Return (x, y) of the center of cell containing provided text 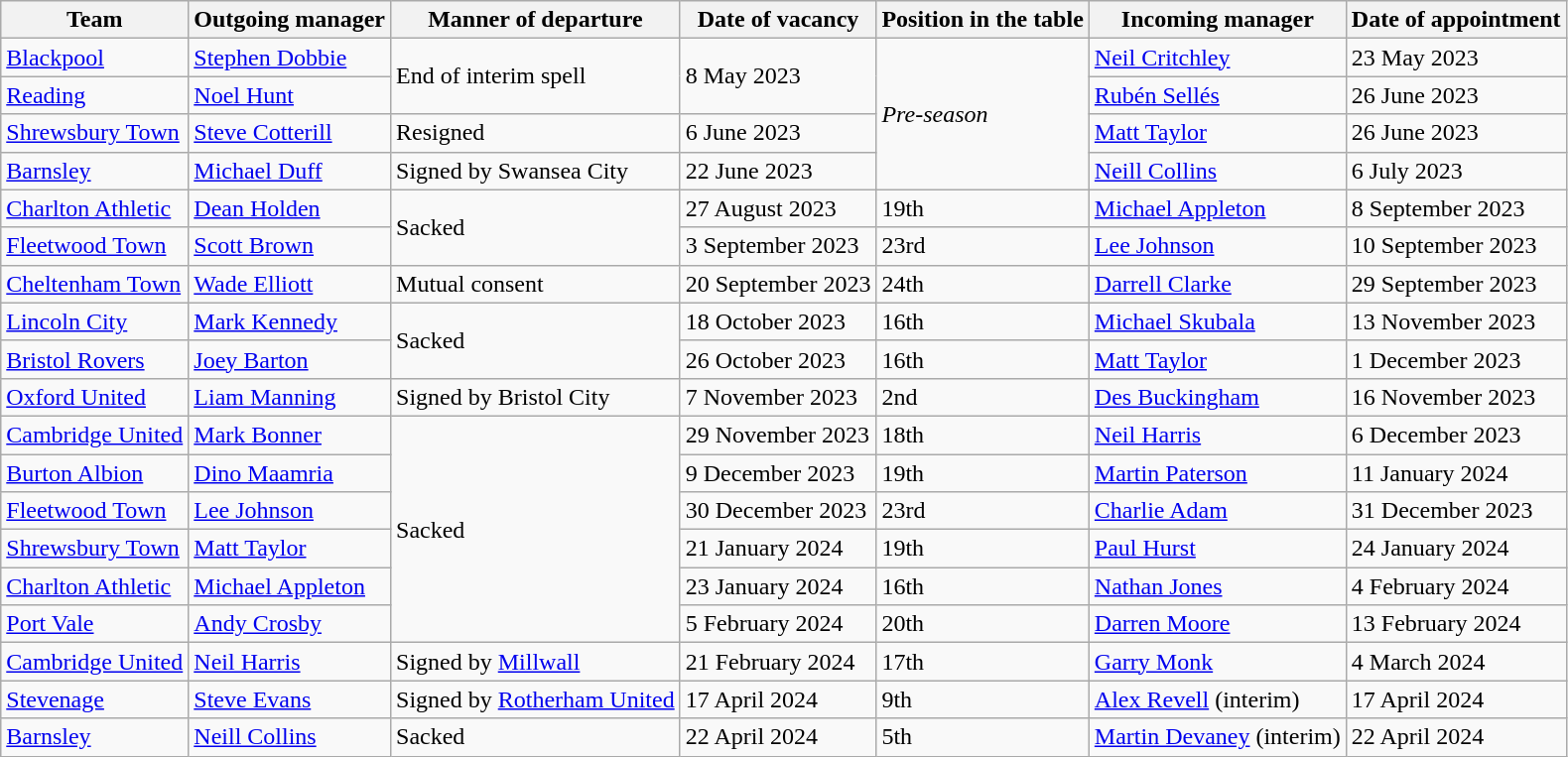
Michael Duff (290, 171)
Outgoing manager (290, 20)
31 December 2023 (1456, 511)
Signed by Swansea City (536, 171)
30 December 2023 (778, 511)
Alex Revell (interim) (1217, 699)
2nd (982, 397)
Steve Cotterill (290, 133)
Stevenage (95, 699)
4 February 2024 (1456, 586)
Garry Monk (1217, 662)
Incoming manager (1217, 20)
Pre-season (982, 114)
Date of appointment (1456, 20)
Resigned (536, 133)
22 June 2023 (778, 171)
Oxford United (95, 397)
6 June 2023 (778, 133)
6 December 2023 (1456, 435)
24 January 2024 (1456, 549)
Mutual consent (536, 284)
13 November 2023 (1456, 321)
Signed by Millwall (536, 662)
Stephen Dobbie (290, 58)
29 September 2023 (1456, 284)
21 January 2024 (778, 549)
23 January 2024 (778, 586)
Darrell Clarke (1217, 284)
Nathan Jones (1217, 586)
Dino Maamria (290, 473)
11 January 2024 (1456, 473)
Des Buckingham (1217, 397)
Mark Bonner (290, 435)
Michael Skubala (1217, 321)
Reading (95, 95)
Bristol Rovers (95, 359)
Wade Elliott (290, 284)
Signed by Rotherham United (536, 699)
Steve Evans (290, 699)
20th (982, 624)
5th (982, 737)
13 February 2024 (1456, 624)
Signed by Bristol City (536, 397)
Team (95, 20)
Martin Paterson (1217, 473)
9th (982, 699)
Cheltenham Town (95, 284)
10 September 2023 (1456, 246)
29 November 2023 (778, 435)
Mark Kennedy (290, 321)
Liam Manning (290, 397)
Blackpool (95, 58)
8 September 2023 (1456, 208)
Paul Hurst (1217, 549)
3 September 2023 (778, 246)
24th (982, 284)
Manner of departure (536, 20)
4 March 2024 (1456, 662)
18 October 2023 (778, 321)
Martin Devaney (interim) (1217, 737)
8 May 2023 (778, 76)
Port Vale (95, 624)
Noel Hunt (290, 95)
5 February 2024 (778, 624)
17th (982, 662)
Burton Albion (95, 473)
Charlie Adam (1217, 511)
Position in the table (982, 20)
21 February 2024 (778, 662)
1 December 2023 (1456, 359)
Rubén Sellés (1217, 95)
End of interim spell (536, 76)
27 August 2023 (778, 208)
26 October 2023 (778, 359)
Darren Moore (1217, 624)
6 July 2023 (1456, 171)
9 December 2023 (778, 473)
Andy Crosby (290, 624)
20 September 2023 (778, 284)
Date of vacancy (778, 20)
Lincoln City (95, 321)
23 May 2023 (1456, 58)
16 November 2023 (1456, 397)
Dean Holden (290, 208)
Joey Barton (290, 359)
Scott Brown (290, 246)
18th (982, 435)
Neil Critchley (1217, 58)
7 November 2023 (778, 397)
